Pinpoint the cell where the given text exists, returning its (x, y) midpoint coordinate. 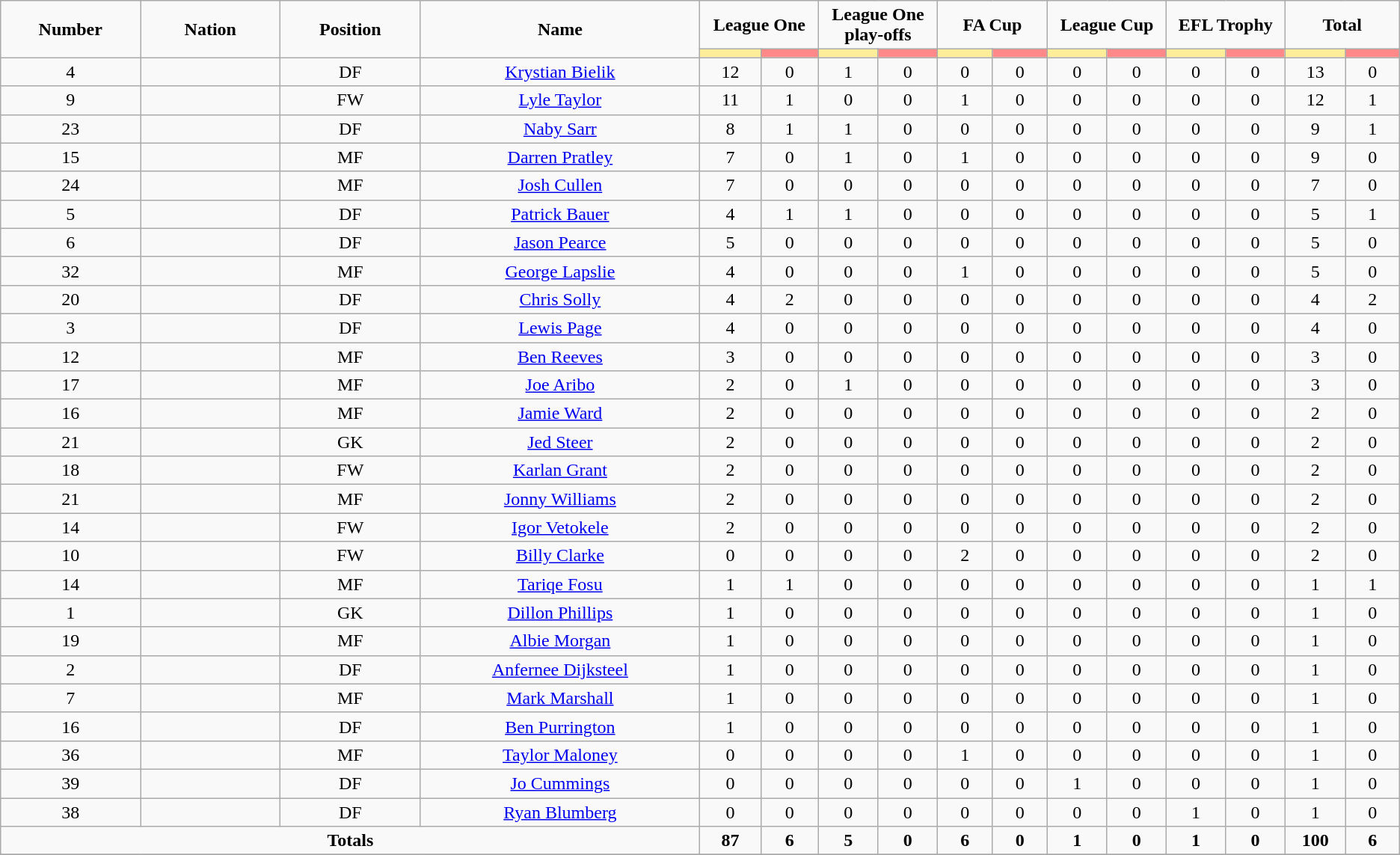
18 (70, 471)
Ben Purrington (560, 726)
League One (760, 25)
Lewis Page (560, 328)
Lyle Taylor (560, 100)
Josh Cullen (560, 186)
36 (70, 755)
38 (70, 812)
19 (70, 641)
100 (1315, 841)
Naby Sarr (560, 129)
Ryan Blumberg (560, 812)
Anfernee Dijksteel (560, 669)
32 (70, 271)
Jo Cummings (560, 783)
FA Cup (992, 25)
17 (70, 385)
Karlan Grant (560, 471)
Igor Vetokele (560, 527)
24 (70, 186)
Jamie Ward (560, 414)
20 (70, 299)
15 (70, 157)
8 (730, 129)
Totals (350, 841)
Tariqe Fosu (560, 584)
Patrick Bauer (560, 214)
EFL Trophy (1225, 25)
Chris Solly (560, 299)
Jason Pearce (560, 242)
Mark Marshall (560, 698)
League One play-offs (878, 25)
Nation (211, 29)
League Cup (1107, 25)
23 (70, 129)
39 (70, 783)
Billy Clarke (560, 556)
George Lapslie (560, 271)
Taylor Maloney (560, 755)
87 (730, 841)
11 (730, 100)
Krystian Bielik (560, 72)
Name (560, 29)
Total (1342, 25)
Joe Aribo (560, 385)
Jed Steer (560, 442)
Dillon Phillips (560, 613)
13 (1315, 72)
Position (350, 29)
Number (70, 29)
Darren Pratley (560, 157)
Albie Morgan (560, 641)
Ben Reeves (560, 357)
Jonny Williams (560, 499)
10 (70, 556)
